Scan for the cell matching the given text and deliver its [x, y] coordinate at center. 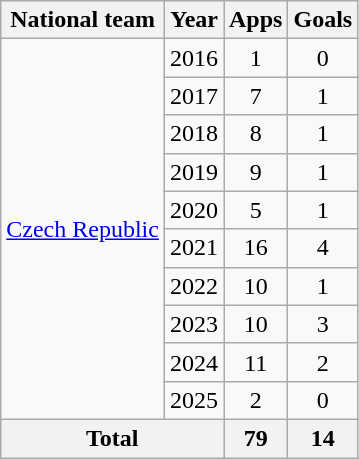
14 [323, 438]
9 [256, 172]
2020 [194, 210]
Goals [323, 20]
4 [323, 248]
2023 [194, 324]
2019 [194, 172]
2016 [194, 58]
2021 [194, 248]
2017 [194, 96]
7 [256, 96]
Year [194, 20]
79 [256, 438]
3 [323, 324]
2024 [194, 362]
2018 [194, 134]
11 [256, 362]
National team [83, 20]
Total [112, 438]
2025 [194, 400]
Czech Republic [83, 230]
2022 [194, 286]
8 [256, 134]
5 [256, 210]
Apps [256, 20]
16 [256, 248]
